Return the [X, Y] coordinate for the center point of the cell that contains the specified text.  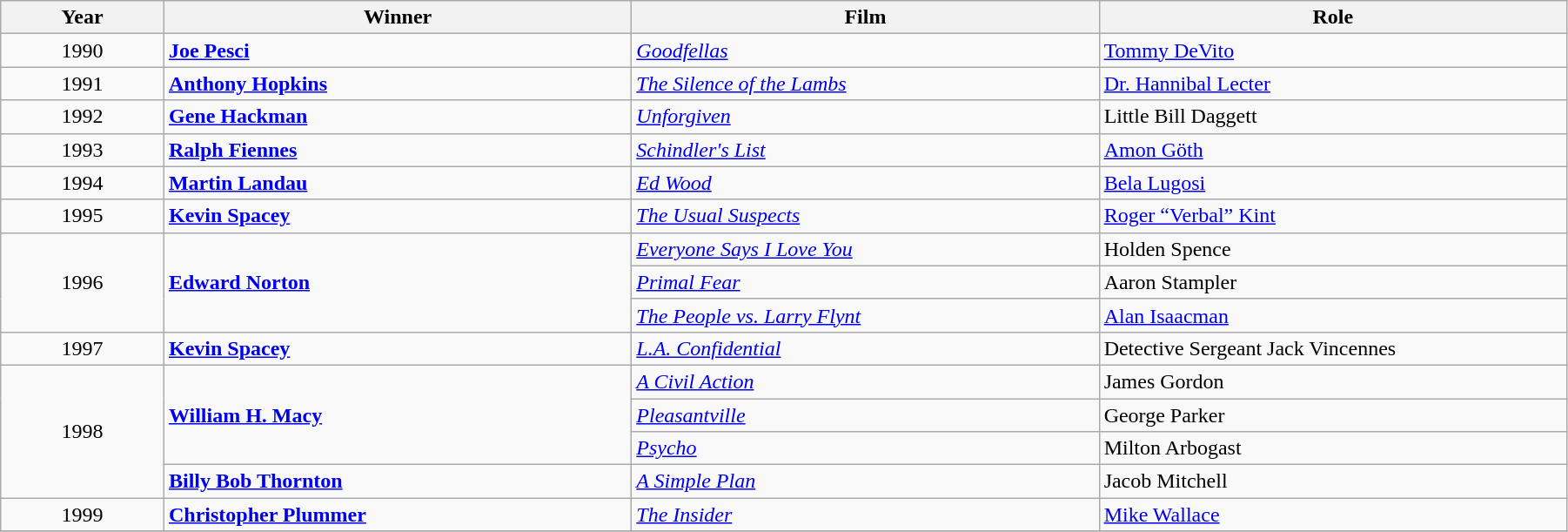
1992 [83, 117]
Pleasantville [865, 415]
Ed Wood [865, 183]
Year [83, 17]
Winner [397, 17]
1995 [83, 216]
Detective Sergeant Jack Vincennes [1333, 348]
1997 [83, 348]
A Simple Plan [865, 481]
Joe Pesci [397, 51]
Anthony Hopkins [397, 84]
Goodfellas [865, 51]
Martin Landau [397, 183]
Alan Isaacman [1333, 315]
Tommy DeVito [1333, 51]
Unforgiven [865, 117]
Psycho [865, 448]
Roger “Verbal” Kint [1333, 216]
Schindler's List [865, 150]
The Usual Suspects [865, 216]
1991 [83, 84]
1999 [83, 515]
Primal Fear [865, 282]
Milton Arbogast [1333, 448]
Holden Spence [1333, 249]
1990 [83, 51]
Dr. Hannibal Lecter [1333, 84]
1994 [83, 183]
The Insider [865, 515]
The People vs. Larry Flynt [865, 315]
William H. Macy [397, 414]
Film [865, 17]
1993 [83, 150]
George Parker [1333, 415]
Amon Göth [1333, 150]
Billy Bob Thornton [397, 481]
A Civil Action [865, 381]
Ralph Fiennes [397, 150]
Mike Wallace [1333, 515]
L.A. Confidential [865, 348]
Christopher Plummer [397, 515]
Edward Norton [397, 282]
James Gordon [1333, 381]
Role [1333, 17]
Gene Hackman [397, 117]
Bela Lugosi [1333, 183]
Little Bill Daggett [1333, 117]
Jacob Mitchell [1333, 481]
Aaron Stampler [1333, 282]
1998 [83, 431]
The Silence of the Lambs [865, 84]
1996 [83, 282]
Everyone Says I Love You [865, 249]
